Detect which cell encompasses the target text, then output its (X, Y) center coordinate. 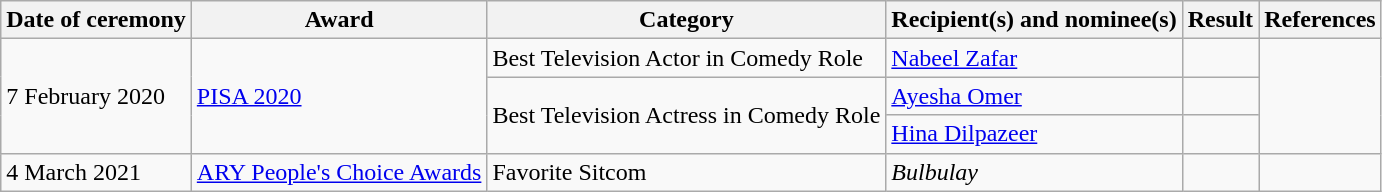
Hina Dilpazeer (1034, 134)
Best Television Actress in Comedy Role (686, 115)
4 March 2021 (96, 172)
Result (1220, 20)
Award (339, 20)
ARY People's Choice Awards (339, 172)
PISA 2020 (339, 96)
References (1320, 20)
Recipient(s) and nominee(s) (1034, 20)
7 February 2020 (96, 96)
Ayesha Omer (1034, 96)
Favorite Sitcom (686, 172)
Best Television Actor in Comedy Role (686, 58)
Bulbulay (1034, 172)
Category (686, 20)
Date of ceremony (96, 20)
Nabeel Zafar (1034, 58)
